For the text-containing cell, return its midpoint in (x, y) coordinate format. 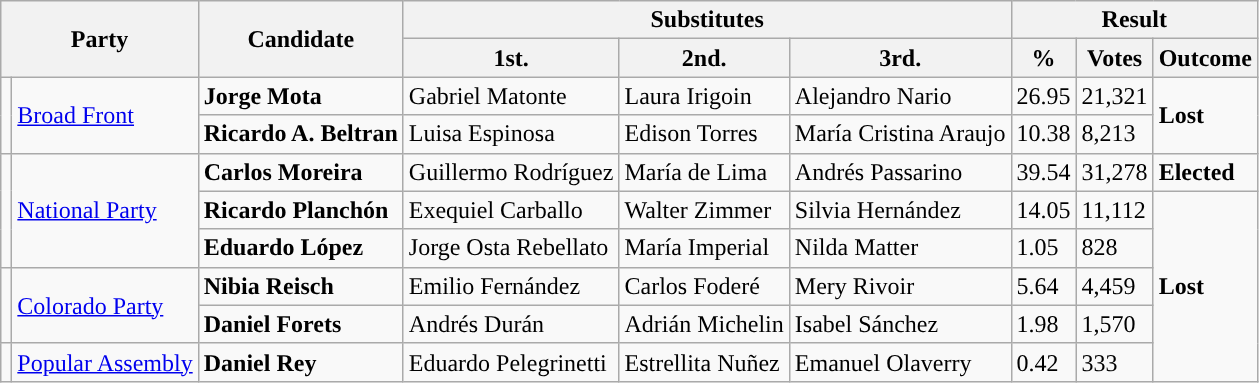
Gabriel Matonte (511, 96)
Broad Front (105, 115)
11,112 (1114, 210)
Walter Zimmer (704, 210)
Laura Irigoin (704, 96)
María Cristina Araujo (900, 134)
Alejandro Nario (900, 96)
2nd. (704, 58)
5.64 (1044, 286)
María de Lima (704, 172)
26.95 (1044, 96)
Ricardo Planchón (300, 210)
39.54 (1044, 172)
Nilda Matter (900, 248)
Andrés Durán (511, 324)
Emilio Fernández (511, 286)
% (1044, 58)
Eduardo López (300, 248)
Party (100, 39)
Luisa Espinosa (511, 134)
Daniel Forets (300, 324)
Popular Assembly (105, 362)
Guillermo Rodríguez (511, 172)
Edison Torres (704, 134)
0.42 (1044, 362)
1,570 (1114, 324)
Jorge Mota (300, 96)
Andrés Passarino (900, 172)
Substitutes (707, 20)
Exequiel Carballo (511, 210)
Mery Rivoir (900, 286)
333 (1114, 362)
Adrián Michelin (704, 324)
Result (1134, 20)
Carlos Moreira (300, 172)
María Imperial (704, 248)
National Party (105, 210)
10.38 (1044, 134)
1st. (511, 58)
1.98 (1044, 324)
Nibia Reisch (300, 286)
1.05 (1044, 248)
Estrellita Nuñez (704, 362)
21,321 (1114, 96)
Emanuel Olaverry (900, 362)
Silvia Hernández (900, 210)
Colorado Party (105, 305)
4,459 (1114, 286)
Votes (1114, 58)
Ricardo A. Beltran (300, 134)
14.05 (1044, 210)
828 (1114, 248)
31,278 (1114, 172)
Elected (1205, 172)
3rd. (900, 58)
Candidate (300, 39)
Isabel Sánchez (900, 324)
Carlos Foderé (704, 286)
Eduardo Pelegrinetti (511, 362)
8,213 (1114, 134)
Jorge Osta Rebellato (511, 248)
Outcome (1205, 58)
Daniel Rey (300, 362)
